For the text-containing cell, return its midpoint in (X, Y) coordinate format. 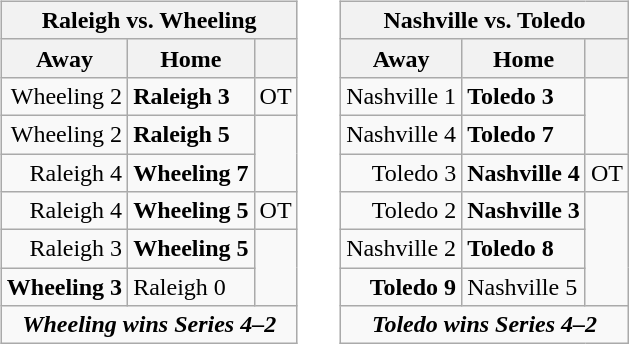
Nashville 5 (524, 287)
Wheeling wins Series 4–2 (149, 325)
Toledo 2 (402, 211)
Toledo 8 (524, 249)
Wheeling 3 (64, 287)
Toledo 7 (524, 134)
Wheeling 7 (191, 173)
Toledo wins Series 4–2 (485, 325)
Raleigh 5 (191, 134)
Nashville 2 (402, 249)
Raleigh 0 (191, 287)
Nashville 3 (524, 211)
Nashville 1 (402, 96)
Raleigh vs. Wheeling (149, 20)
Nashville vs. Toledo (485, 20)
Toledo 9 (402, 287)
